For the text-containing cell, return its midpoint in (x, y) coordinate format. 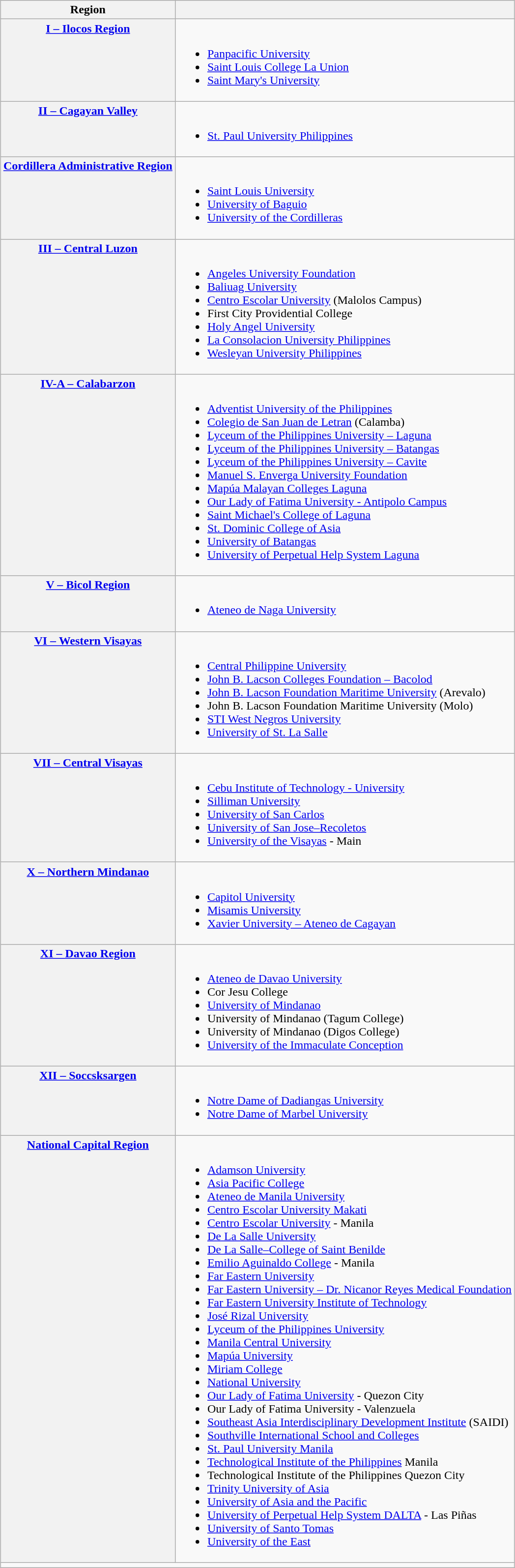
I – Ilocos Region (87, 60)
St. Paul University Philippines (344, 129)
Capitol UniversityMisamis UniversityXavier University – Ateneo de Cagayan (344, 903)
Cebu Institute of Technology - UniversitySilliman UniversityUniversity of San CarlosUniversity of San Jose–RecoletosUniversity of the Visayas - Main (344, 807)
Panpacific UniversitySaint Louis College La UnionSaint Mary's University (344, 60)
Cordillera Administrative Region (87, 198)
X – Northern Mindanao (87, 903)
Notre Dame of Dadiangas UniversityNotre Dame of Marbel University (344, 1100)
Ateneo de Naga University (344, 604)
II – Cagayan Valley (87, 129)
XI – Davao Region (87, 1005)
XII – Soccsksargen (87, 1100)
Saint Louis UniversityUniversity of BaguioUniversity of the Cordilleras (344, 198)
V – Bicol Region (87, 604)
IV-A – Calabarzon (87, 475)
III – Central Luzon (87, 307)
Region (87, 10)
VII – Central Visayas (87, 807)
National Capital Region (87, 1348)
VI – Western Visayas (87, 692)
